Search for the cell housing the specified text and yield its [x, y] center coordinate. 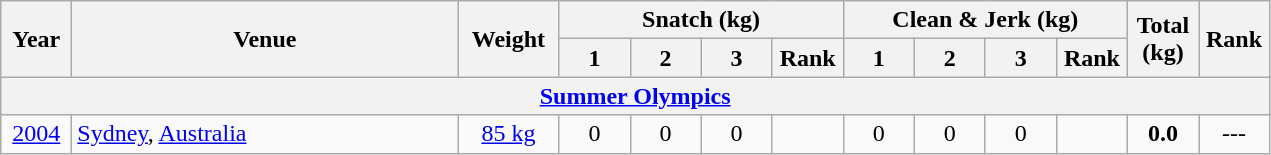
Clean & Jerk (kg) [985, 20]
Sydney, Australia [265, 134]
Venue [265, 39]
2004 [36, 134]
85 kg [508, 134]
Year [36, 39]
--- [1234, 134]
Snatch (kg) [701, 20]
Weight [508, 39]
Summer Olympics [636, 96]
0.0 [1162, 134]
Total (kg) [1162, 39]
